Capture the cell that displays the provided text and extract its [x, y] central coordinate. 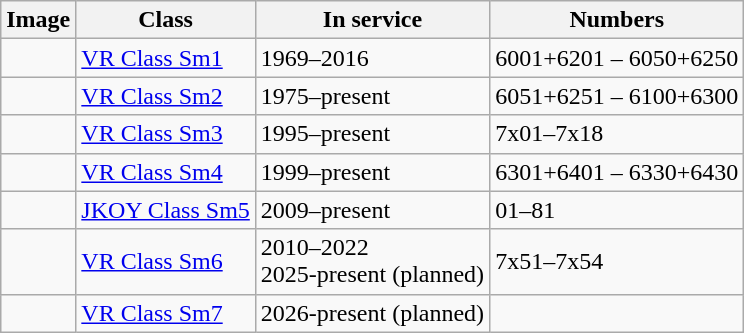
Numbers [617, 20]
VR Class Sm3 [166, 134]
01–81 [617, 210]
Image [38, 20]
VR Class Sm2 [166, 96]
VR Class Sm6 [166, 262]
2026-present (planned) [372, 313]
2009–present [372, 210]
In service [372, 20]
VR Class Sm4 [166, 172]
7x51–7x54 [617, 262]
6001+6201 – 6050+6250 [617, 58]
1999–present [372, 172]
1969–2016 [372, 58]
2010–20222025-present (planned) [372, 262]
JKOY Class Sm5 [166, 210]
6301+6401 – 6330+6430 [617, 172]
VR Class Sm1 [166, 58]
VR Class Sm7 [166, 313]
6051+6251 – 6100+6300 [617, 96]
1975–present [372, 96]
7x01–7x18 [617, 134]
Class [166, 20]
1995–present [372, 134]
